Capture the cell that displays the provided text and extract its [x, y] central coordinate. 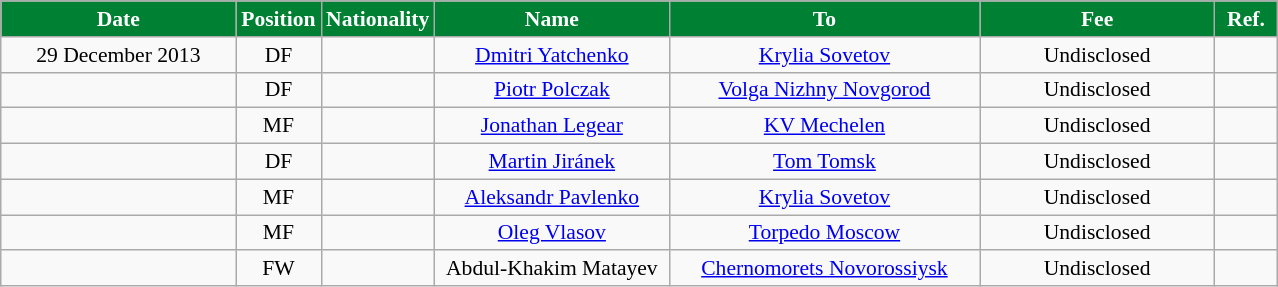
Position [278, 19]
Ref. [1246, 19]
FW [278, 269]
KV Mechelen [824, 126]
Fee [1098, 19]
To [824, 19]
Torpedo Moscow [824, 233]
Nationality [378, 19]
Dmitri Yatchenko [552, 55]
Piotr Polczak [552, 90]
Martin Jiránek [552, 162]
Date [118, 19]
Aleksandr Pavlenko [552, 197]
Tom Tomsk [824, 162]
Abdul-Khakim Matayev [552, 269]
Name [552, 19]
Volga Nizhny Novgorod [824, 90]
29 December 2013 [118, 55]
Jonathan Legear [552, 126]
Chernomorets Novorossiysk [824, 269]
Oleg Vlasov [552, 233]
